From the cell containing the given text, extract its center point as (x, y) coordinate. 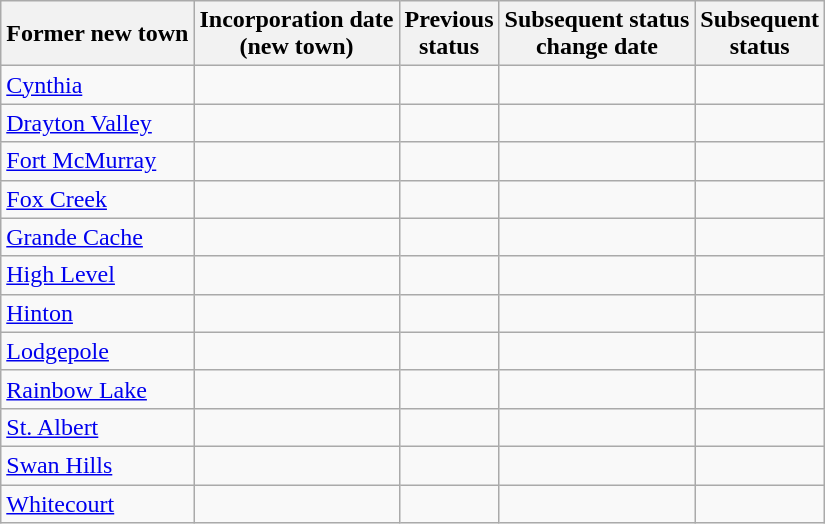
Swan Hills (98, 465)
Fox Creek (98, 199)
Subsequent statuschange date (597, 34)
Incorporation date(new town) (296, 34)
Cynthia (98, 85)
Hinton (98, 313)
Whitecourt (98, 503)
St. Albert (98, 427)
High Level (98, 275)
Subsequentstatus (760, 34)
Drayton Valley (98, 123)
Grande Cache (98, 237)
Lodgepole (98, 351)
Former new town (98, 34)
Fort McMurray (98, 161)
Rainbow Lake (98, 389)
Previousstatus (449, 34)
